Find where the given text appears and provide that cell's center as (x, y) coordinate. 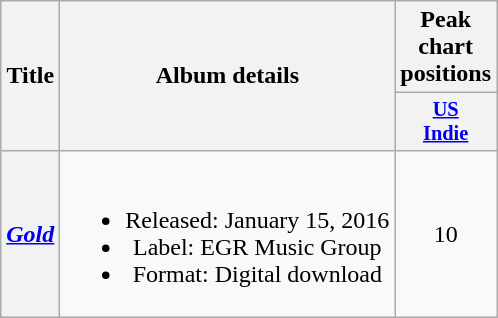
USIndie (446, 122)
Title (30, 76)
Released: January 15, 2016Label: EGR Music GroupFormat: Digital download (228, 234)
Gold (30, 234)
10 (446, 234)
Peak chart positions (446, 47)
Album details (228, 76)
